Scan for the cell matching the given text and deliver its [X, Y] coordinate at center. 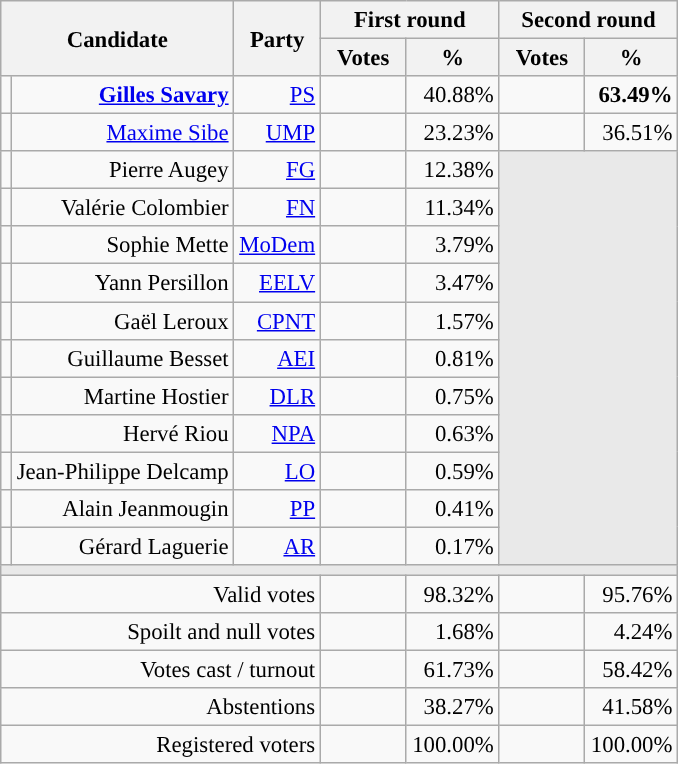
Votes cast / turnout [161, 670]
0.59% [452, 471]
0.81% [452, 358]
LO [278, 471]
Registered voters [161, 745]
3.47% [452, 283]
11.34% [452, 208]
Valérie Colombier [122, 208]
61.73% [452, 670]
PS [278, 95]
41.58% [632, 707]
1.68% [452, 632]
AR [278, 546]
23.23% [452, 133]
Gérard Laguerie [122, 546]
NPA [278, 433]
Maxime Sibe [122, 133]
Abstentions [161, 707]
0.41% [452, 509]
95.76% [632, 594]
Jean-Philippe Delcamp [122, 471]
FG [278, 170]
0.75% [452, 396]
0.63% [452, 433]
38.27% [452, 707]
PP [278, 509]
4.24% [632, 632]
Hervé Riou [122, 433]
Second round [588, 20]
Pierre Augey [122, 170]
EELV [278, 283]
98.32% [452, 594]
Sophie Mette [122, 245]
First round [410, 20]
Martine Hostier [122, 396]
MoDem [278, 245]
Candidate [118, 38]
Guillaume Besset [122, 358]
58.42% [632, 670]
CPNT [278, 321]
3.79% [452, 245]
0.17% [452, 546]
Gaël Leroux [122, 321]
Party [278, 38]
1.57% [452, 321]
Spoilt and null votes [161, 632]
DLR [278, 396]
Yann Persillon [122, 283]
AEI [278, 358]
40.88% [452, 95]
Alain Jeanmougin [122, 509]
Gilles Savary [122, 95]
12.38% [452, 170]
UMP [278, 133]
36.51% [632, 133]
63.49% [632, 95]
Valid votes [161, 594]
FN [278, 208]
